Scan for the cell matching the given text and deliver its [x, y] coordinate at center. 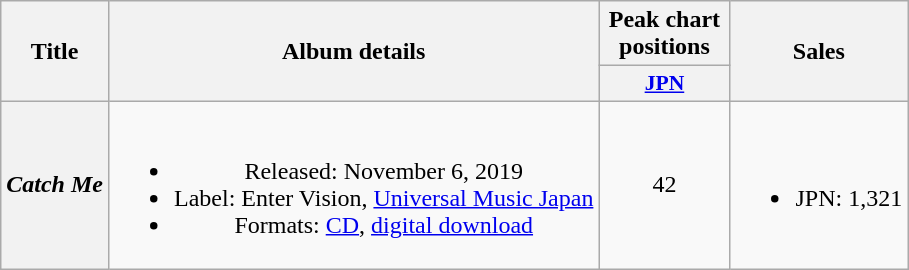
Sales [819, 52]
JPN: 1,321 [819, 184]
Title [55, 52]
Catch Me [55, 184]
Peak chart positions [664, 34]
JPN [664, 84]
42 [664, 184]
Album details [353, 52]
Released: November 6, 2019Label: Enter Vision, Universal Music JapanFormats: CD, digital download [353, 184]
